Extract the [x, y] coordinate from the center of the cell holding the provided text.  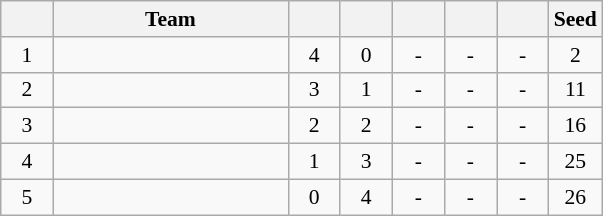
25 [576, 162]
11 [576, 90]
Team [170, 19]
16 [576, 126]
26 [576, 197]
5 [27, 197]
Seed [576, 19]
